Pinpoint the cell where the given text exists, returning its (X, Y) midpoint coordinate. 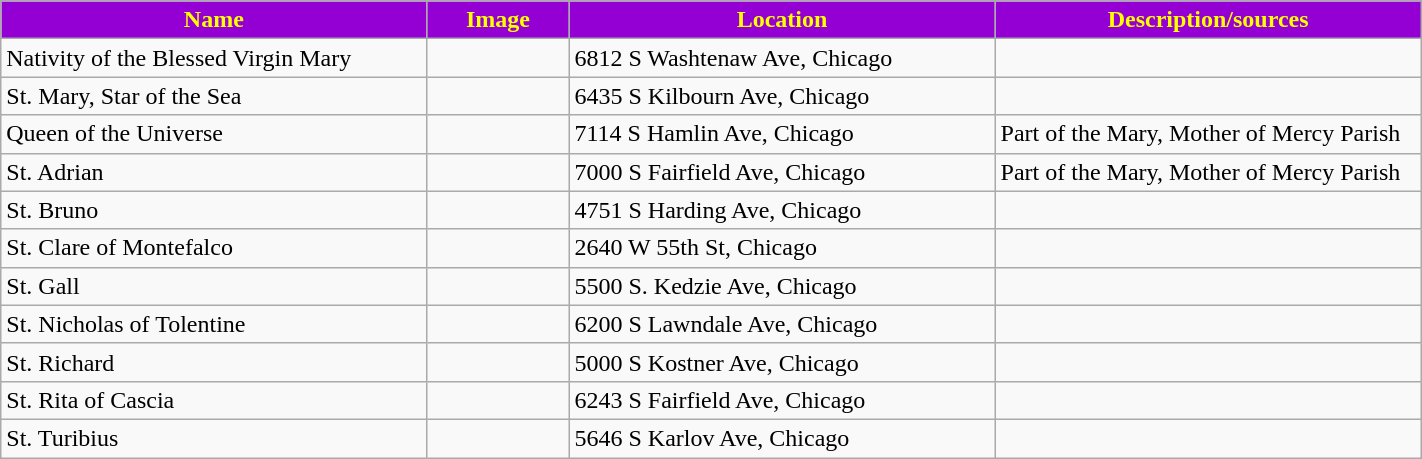
Name (214, 20)
7000 S Fairfield Ave, Chicago (782, 172)
Image (498, 20)
6435 S Kilbourn Ave, Chicago (782, 96)
St. Mary, Star of the Sea (214, 96)
6812 S Washtenaw Ave, Chicago (782, 58)
St. Turibius (214, 438)
6200 S Lawndale Ave, Chicago (782, 324)
St. Bruno (214, 210)
5000 S Kostner Ave, Chicago (782, 362)
St. Adrian (214, 172)
St. Richard (214, 362)
Nativity of the Blessed Virgin Mary (214, 58)
Queen of the Universe (214, 134)
5500 S. Kedzie Ave, Chicago (782, 286)
6243 S Fairfield Ave, Chicago (782, 400)
2640 W 55th St, Chicago (782, 248)
St. Clare of Montefalco (214, 248)
5646 S Karlov Ave, Chicago (782, 438)
St. Gall (214, 286)
St. Nicholas of Tolentine (214, 324)
4751 S Harding Ave, Chicago (782, 210)
St. Rita of Cascia (214, 400)
Location (782, 20)
7114 S Hamlin Ave, Chicago (782, 134)
Description/sources (1208, 20)
